Find where the given text appears and provide that cell's center as (x, y) coordinate. 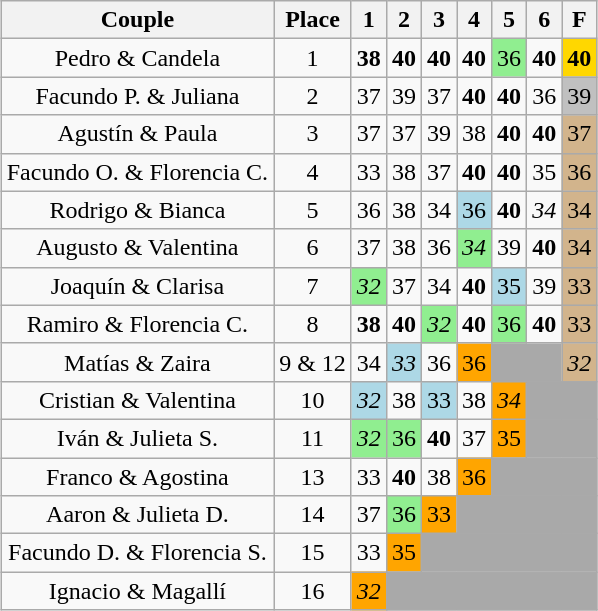
16 (313, 591)
Pedro & Candela (137, 58)
Ramiro & Florencia C. (137, 324)
7 (313, 286)
Place (313, 20)
Couple (137, 20)
15 (313, 553)
14 (313, 515)
Ignacio & Magallí (137, 591)
Agustín & Paula (137, 134)
Facundo D. & Florencia S. (137, 553)
Aaron & Julieta D. (137, 515)
Augusto & Valentina (137, 248)
Rodrigo & Bianca (137, 210)
F (580, 20)
Iván & Julieta S. (137, 438)
13 (313, 477)
9 & 12 (313, 362)
11 (313, 438)
8 (313, 324)
Franco & Agostina (137, 477)
Joaquín & Clarisa (137, 286)
Facundo P. & Juliana (137, 96)
10 (313, 400)
Facundo O. & Florencia C. (137, 172)
Cristian & Valentina (137, 400)
Matías & Zaira (137, 362)
